Detect which cell encompasses the target text, then output its (x, y) center coordinate. 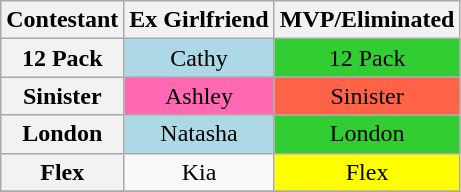
Kia (199, 172)
Contestant (62, 20)
Cathy (199, 58)
Natasha (199, 134)
MVP/Eliminated (367, 20)
Ashley (199, 96)
Ex Girlfriend (199, 20)
